Find where the given text appears and provide that cell's center as (x, y) coordinate. 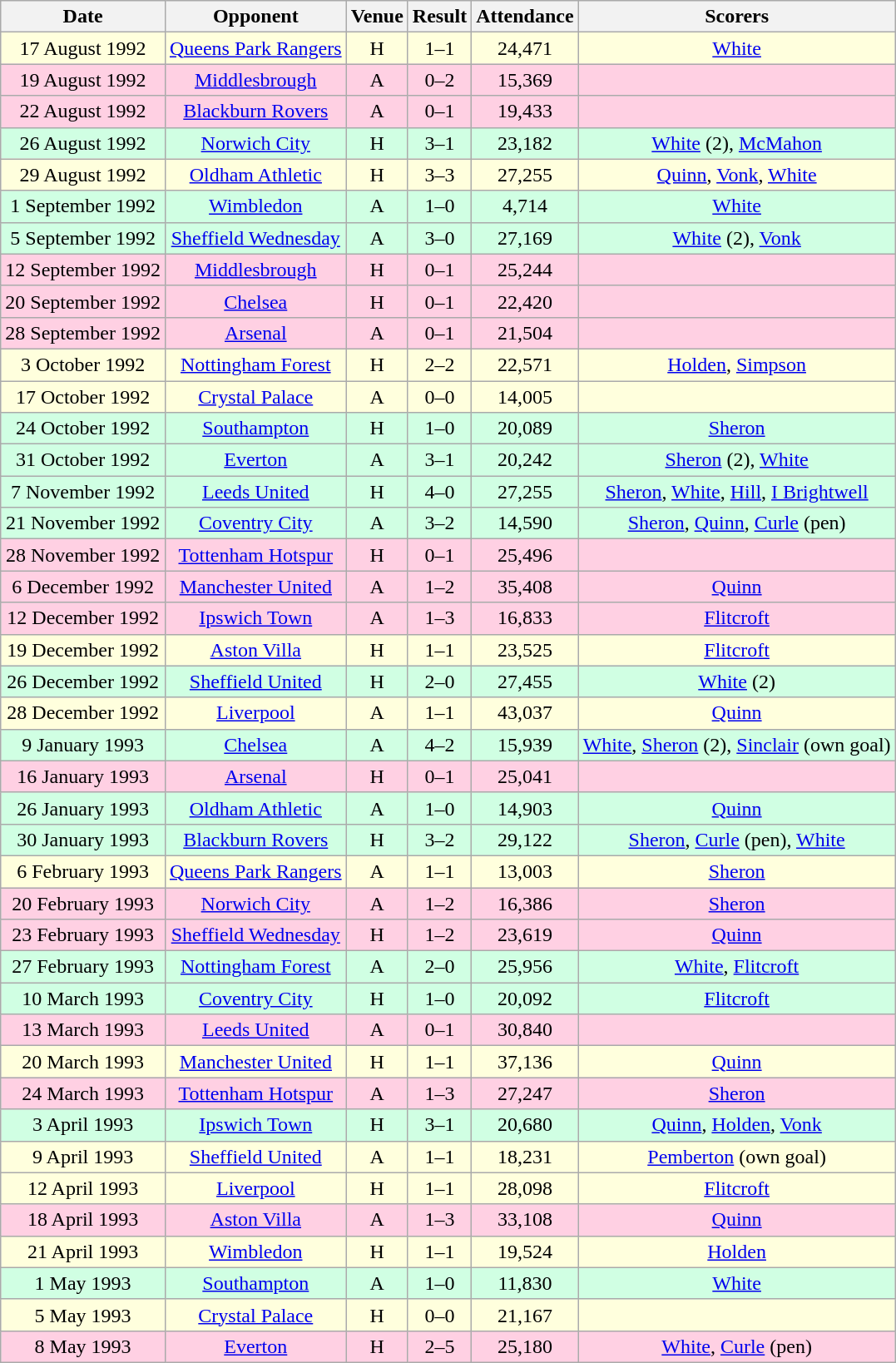
13,003 (525, 871)
21,167 (525, 1315)
16 January 1993 (83, 776)
18,231 (525, 1157)
16,386 (525, 903)
White, Flitcroft (737, 967)
14,005 (525, 397)
5 September 1992 (83, 238)
19,524 (525, 1251)
Pemberton (own goal) (737, 1157)
22 August 1992 (83, 112)
24 October 1992 (83, 429)
4–0 (439, 492)
28 September 1992 (83, 333)
White, Curle (pen) (737, 1346)
21 April 1993 (83, 1251)
28 December 1992 (83, 713)
22,420 (525, 301)
9 January 1993 (83, 745)
25,180 (525, 1346)
21 November 1992 (83, 523)
13 March 1993 (83, 1030)
Sheron, Curle (pen), White (737, 840)
22,571 (525, 364)
29,122 (525, 840)
20,092 (525, 999)
3 April 1993 (83, 1125)
20,680 (525, 1125)
14,590 (525, 523)
Quinn, Holden, Vonk (737, 1125)
White (2), Vonk (737, 238)
23,525 (525, 650)
25,041 (525, 776)
3 October 1992 (83, 364)
9 April 1993 (83, 1157)
4,714 (525, 206)
2–5 (439, 1346)
Sheron, White, Hill, I Brightwell (737, 492)
16,833 (525, 618)
White, Sheron (2), Sinclair (own goal) (737, 745)
Date (83, 17)
25,496 (525, 555)
33,108 (525, 1220)
White (2) (737, 681)
27,455 (525, 681)
12 September 1992 (83, 270)
17 August 1992 (83, 48)
Sheron, Quinn, Curle (pen) (737, 523)
19,433 (525, 112)
8 May 1993 (83, 1346)
26 August 1992 (83, 143)
15,939 (525, 745)
7 November 1992 (83, 492)
25,244 (525, 270)
17 October 1992 (83, 397)
6 February 1993 (83, 871)
30 January 1993 (83, 840)
6 December 1992 (83, 587)
Quinn, Vonk, White (737, 175)
3–0 (439, 238)
2–2 (439, 364)
27,247 (525, 1093)
23,182 (525, 143)
28,098 (525, 1188)
15,369 (525, 80)
14,903 (525, 808)
25,956 (525, 967)
18 April 1993 (83, 1220)
Attendance (525, 17)
Result (439, 17)
1 May 1993 (83, 1283)
Opponent (255, 17)
19 December 1992 (83, 650)
10 March 1993 (83, 999)
20 February 1993 (83, 903)
Scorers (737, 17)
White (2), McMahon (737, 143)
23,619 (525, 935)
19 August 1992 (83, 80)
Venue (377, 17)
20 September 1992 (83, 301)
0–2 (439, 80)
1 September 1992 (83, 206)
26 January 1993 (83, 808)
43,037 (525, 713)
29 August 1992 (83, 175)
11,830 (525, 1283)
27 February 1993 (83, 967)
Sheron (2), White (737, 460)
27,169 (525, 238)
37,136 (525, 1062)
20,242 (525, 460)
5 May 1993 (83, 1315)
30,840 (525, 1030)
4–2 (439, 745)
24 March 1993 (83, 1093)
23 February 1993 (83, 935)
Holden (737, 1251)
21,504 (525, 333)
20,089 (525, 429)
28 November 1992 (83, 555)
12 December 1992 (83, 618)
20 March 1993 (83, 1062)
35,408 (525, 587)
3–3 (439, 175)
26 December 1992 (83, 681)
12 April 1993 (83, 1188)
Holden, Simpson (737, 364)
24,471 (525, 48)
31 October 1992 (83, 460)
